Identify which cell holds the provided text, then report its [x, y] central coordinate. 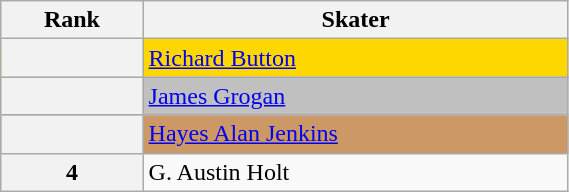
G. Austin Holt [356, 172]
4 [72, 172]
Richard Button [356, 58]
Rank [72, 20]
Skater [356, 20]
Hayes Alan Jenkins [356, 134]
James Grogan [356, 96]
